For the text-containing cell, return its midpoint in [X, Y] coordinate format. 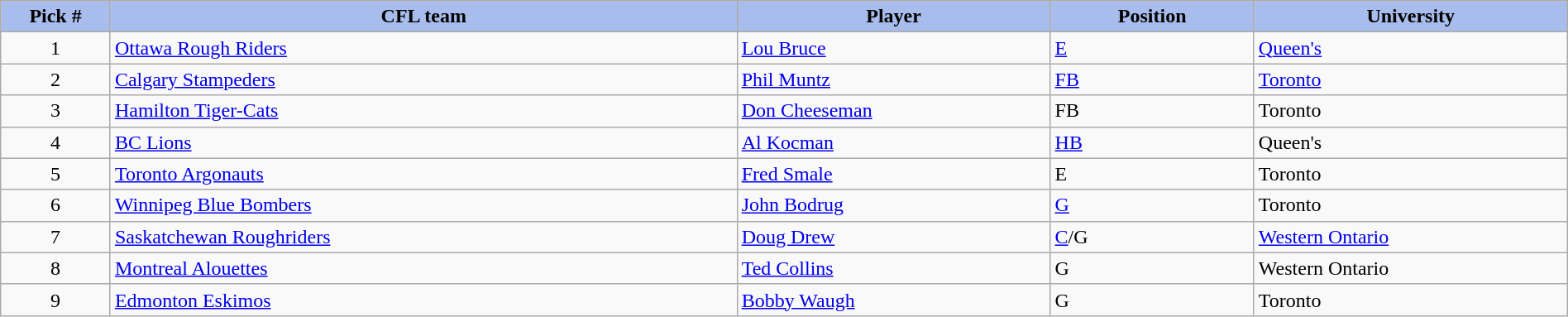
CFL team [423, 17]
7 [56, 237]
Lou Bruce [893, 48]
1 [56, 48]
Pick # [56, 17]
Edmonton Eskimos [423, 300]
Doug Drew [893, 237]
John Bodrug [893, 205]
5 [56, 174]
C/G [1152, 237]
BC Lions [423, 142]
Don Cheeseman [893, 111]
3 [56, 111]
4 [56, 142]
Saskatchewan Roughriders [423, 237]
Montreal Alouettes [423, 268]
9 [56, 300]
Hamilton Tiger-Cats [423, 111]
Winnipeg Blue Bombers [423, 205]
Toronto Argonauts [423, 174]
University [1411, 17]
Ted Collins [893, 268]
2 [56, 79]
HB [1152, 142]
Ottawa Rough Riders [423, 48]
Position [1152, 17]
Phil Muntz [893, 79]
Fred Smale [893, 174]
Calgary Stampeders [423, 79]
8 [56, 268]
Player [893, 17]
Bobby Waugh [893, 300]
Al Kocman [893, 142]
6 [56, 205]
